Determine the [x, y] coordinate at the center of the cell enclosing the given text.  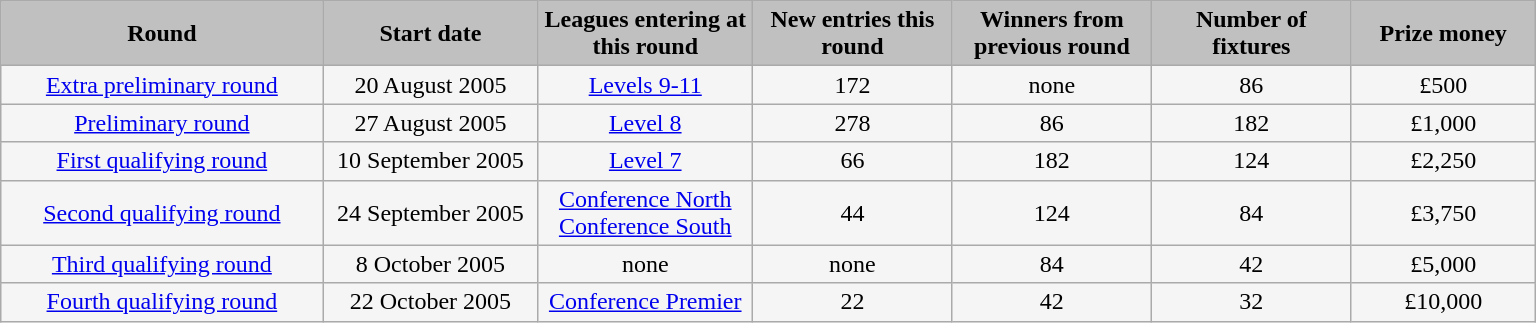
Conference Premier [646, 302]
Level 7 [646, 161]
Extra preliminary round [162, 85]
44 [852, 212]
27 August 2005 [430, 123]
22 October 2005 [430, 302]
£5,000 [1443, 264]
Fourth qualifying round [162, 302]
Level 8 [646, 123]
22 [852, 302]
Conference NorthConference South [646, 212]
278 [852, 123]
Second qualifying round [162, 212]
£3,750 [1443, 212]
10 September 2005 [430, 161]
Leagues entering at this round [646, 34]
New entries this round [852, 34]
66 [852, 161]
Third qualifying round [162, 264]
Preliminary round [162, 123]
Round [162, 34]
Start date [430, 34]
Number of fixtures [1252, 34]
20 August 2005 [430, 85]
£500 [1443, 85]
£1,000 [1443, 123]
8 October 2005 [430, 264]
24 September 2005 [430, 212]
32 [1252, 302]
£10,000 [1443, 302]
172 [852, 85]
Prize money [1443, 34]
Winners from previous round [1052, 34]
£2,250 [1443, 161]
Levels 9-11 [646, 85]
First qualifying round [162, 161]
